Determine the [x, y] coordinate at the center of the cell enclosing the given text.  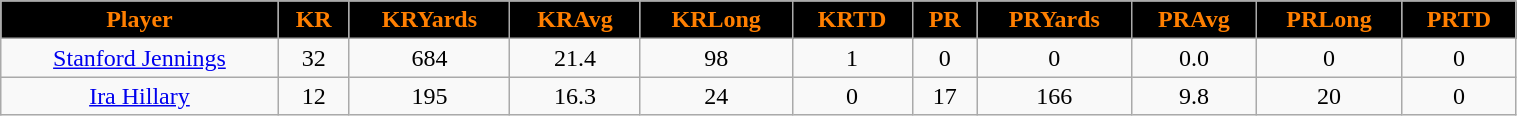
Player [140, 20]
PRTD [1459, 20]
PRAvg [1194, 20]
166 [1054, 96]
Stanford Jennings [140, 58]
KRLong [716, 20]
24 [716, 96]
PRLong [1329, 20]
Ira Hillary [140, 96]
21.4 [576, 58]
0.0 [1194, 58]
684 [429, 58]
KRYards [429, 20]
1 [852, 58]
KRTD [852, 20]
KRAvg [576, 20]
17 [944, 96]
20 [1329, 96]
16.3 [576, 96]
12 [314, 96]
98 [716, 58]
32 [314, 58]
KR [314, 20]
195 [429, 96]
9.8 [1194, 96]
PRYards [1054, 20]
PR [944, 20]
